Detect which cell encompasses the target text, then output its [x, y] center coordinate. 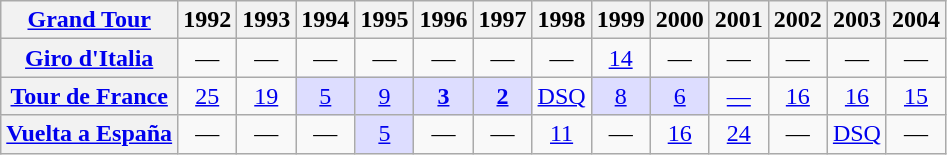
1995 [384, 20]
1992 [208, 20]
24 [738, 134]
1994 [326, 20]
25 [208, 96]
1996 [444, 20]
1999 [620, 20]
1997 [502, 20]
9 [384, 96]
Vuelta a España [90, 134]
15 [916, 96]
8 [620, 96]
2000 [680, 20]
1998 [562, 20]
2002 [798, 20]
2 [502, 96]
11 [562, 134]
Tour de France [90, 96]
2004 [916, 20]
2003 [856, 20]
3 [444, 96]
14 [620, 58]
2001 [738, 20]
1993 [266, 20]
Grand Tour [90, 20]
19 [266, 96]
6 [680, 96]
Giro d'Italia [90, 58]
